Capture the cell that displays the provided text and extract its (X, Y) central coordinate. 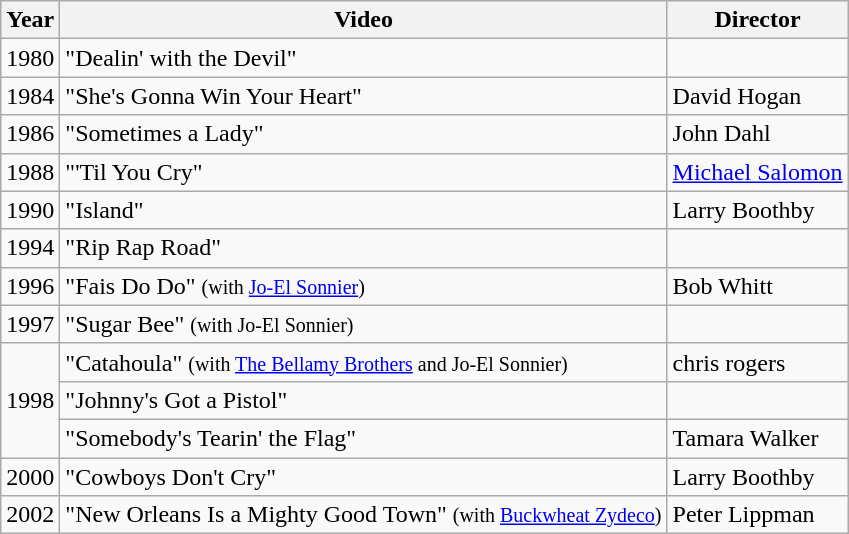
1988 (30, 172)
1980 (30, 58)
Video (364, 20)
"Rip Rap Road" (364, 248)
Year (30, 20)
"Fais Do Do" (with Jo-El Sonnier) (364, 286)
1996 (30, 286)
Bob Whitt (758, 286)
"Sugar Bee" (with Jo-El Sonnier) (364, 324)
"Johnny's Got a Pistol" (364, 400)
Tamara Walker (758, 438)
1997 (30, 324)
1990 (30, 210)
Michael Salomon (758, 172)
"'Til You Cry" (364, 172)
"Catahoula" (with The Bellamy Brothers and Jo-El Sonnier) (364, 362)
1984 (30, 96)
"Island" (364, 210)
"She's Gonna Win Your Heart" (364, 96)
"New Orleans Is a Mighty Good Town" (with Buckwheat Zydeco) (364, 515)
1998 (30, 400)
"Sometimes a Lady" (364, 134)
chris rogers (758, 362)
2000 (30, 477)
1986 (30, 134)
Director (758, 20)
"Somebody's Tearin' the Flag" (364, 438)
2002 (30, 515)
"Cowboys Don't Cry" (364, 477)
David Hogan (758, 96)
1994 (30, 248)
Peter Lippman (758, 515)
John Dahl (758, 134)
"Dealin' with the Devil" (364, 58)
